From the cell containing the given text, extract its center point as (x, y) coordinate. 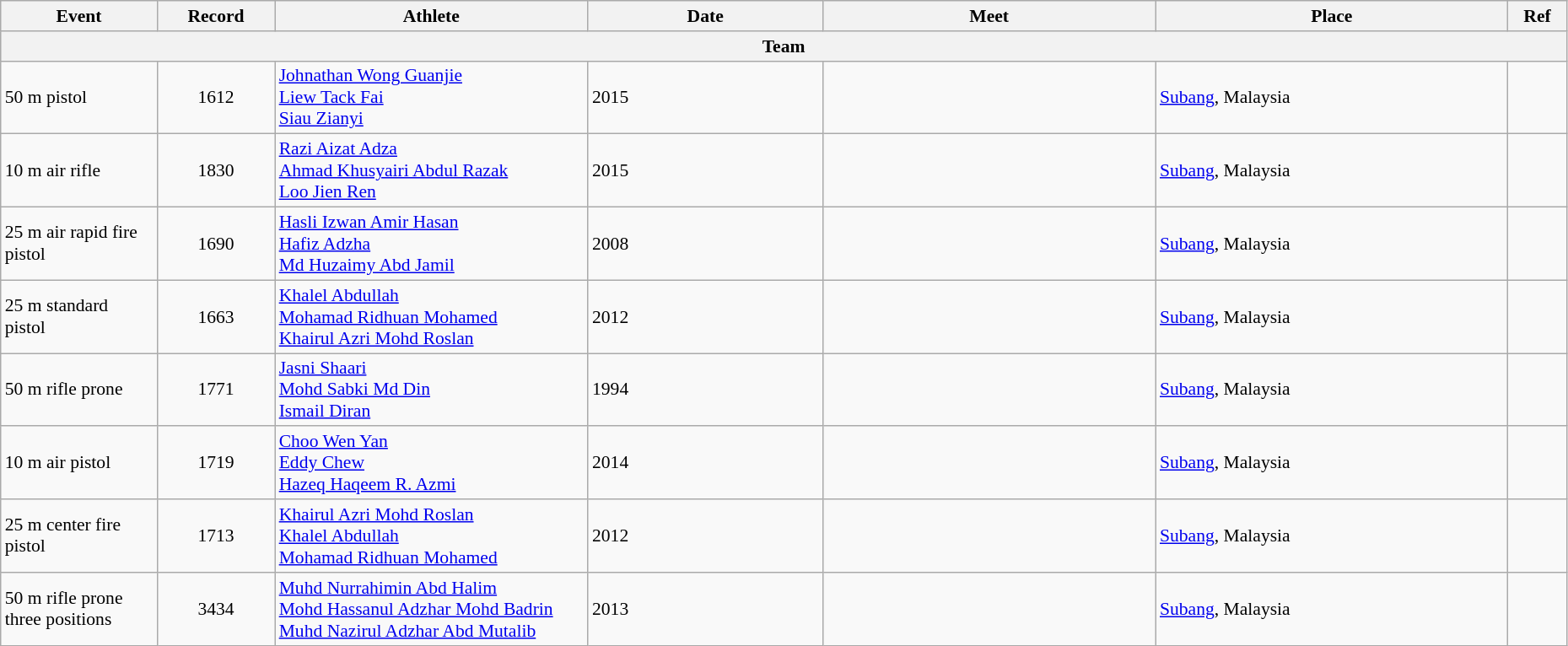
Khalel AbdullahMohamad Ridhuan MohamedKhairul Azri Mohd Roslan (432, 317)
Muhd Nurrahimin Abd HalimMohd Hassanul Adzhar Mohd BadrinMuhd Nazirul Adzhar Abd Mutalib (432, 609)
3434 (216, 609)
1690 (216, 245)
1994 (705, 390)
2014 (705, 464)
Meet (989, 16)
1612 (216, 98)
Choo Wen YanEddy ChewHazeq Haqeem R. Azmi (432, 464)
Razi Aizat AdzaAhmad Khusyairi Abdul RazakLoo Jien Ren (432, 170)
1771 (216, 390)
Jasni ShaariMohd Sabki Md DinIsmail Diran (432, 390)
1713 (216, 536)
2008 (705, 245)
Team (784, 46)
Hasli Izwan Amir HasanHafiz AdzhaMd Huzaimy Abd Jamil (432, 245)
Date (705, 16)
50 m rifle prone three positions (79, 609)
Record (216, 16)
Place (1332, 16)
10 m air pistol (79, 464)
2013 (705, 609)
10 m air rifle (79, 170)
1830 (216, 170)
1663 (216, 317)
Event (79, 16)
Johnathan Wong GuanjieLiew Tack FaiSiau Zianyi (432, 98)
25 m air rapid fire pistol (79, 245)
Ref (1538, 16)
1719 (216, 464)
50 m pistol (79, 98)
Athlete (432, 16)
50 m rifle prone (79, 390)
25 m center fire pistol (79, 536)
Khairul Azri Mohd RoslanKhalel AbdullahMohamad Ridhuan Mohamed (432, 536)
25 m standard pistol (79, 317)
